Locate the cell with the specified text and output its (x, y) center coordinate. 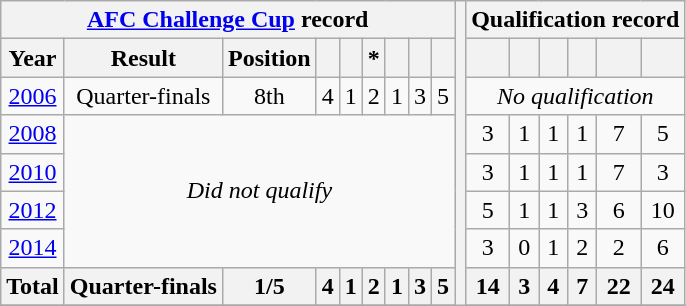
1/5 (269, 286)
10 (663, 210)
Result (143, 58)
0 (524, 248)
Did not qualify (259, 191)
2014 (33, 248)
No qualification (576, 96)
Position (269, 58)
* (374, 58)
Total (33, 286)
2008 (33, 134)
2010 (33, 172)
22 (619, 286)
24 (663, 286)
AFC Challenge Cup record (228, 20)
2012 (33, 210)
14 (488, 286)
Year (33, 58)
Qualification record (576, 20)
8th (269, 96)
2006 (33, 96)
